Provide the [X, Y] coordinate of the cell's center where the given text is located.  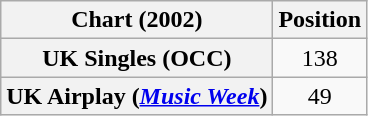
49 [320, 96]
Position [320, 20]
138 [320, 58]
UK Airplay (Music Week) [137, 96]
UK Singles (OCC) [137, 58]
Chart (2002) [137, 20]
